Determine the [X, Y] coordinate at the center of the cell enclosing the given text.  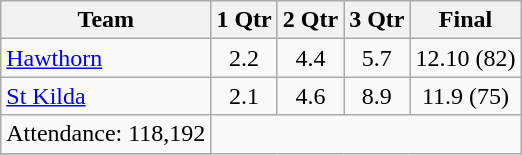
11.9 (75) [466, 96]
8.9 [377, 96]
Hawthorn [106, 58]
2 Qtr [310, 20]
2.2 [244, 58]
Attendance: 118,192 [106, 134]
St Kilda [106, 96]
1 Qtr [244, 20]
2.1 [244, 96]
5.7 [377, 58]
Team [106, 20]
4.6 [310, 96]
4.4 [310, 58]
12.10 (82) [466, 58]
Final [466, 20]
3 Qtr [377, 20]
